Return the [x, y] coordinate for the center point of the cell that contains the specified text.  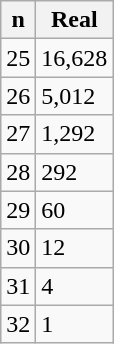
30 [18, 248]
26 [18, 96]
25 [18, 58]
Real [74, 20]
1 [74, 324]
27 [18, 134]
28 [18, 172]
29 [18, 210]
4 [74, 286]
12 [74, 248]
60 [74, 210]
1,292 [74, 134]
n [18, 20]
5,012 [74, 96]
31 [18, 286]
16,628 [74, 58]
292 [74, 172]
32 [18, 324]
